For the text-containing cell, return its midpoint in (X, Y) coordinate format. 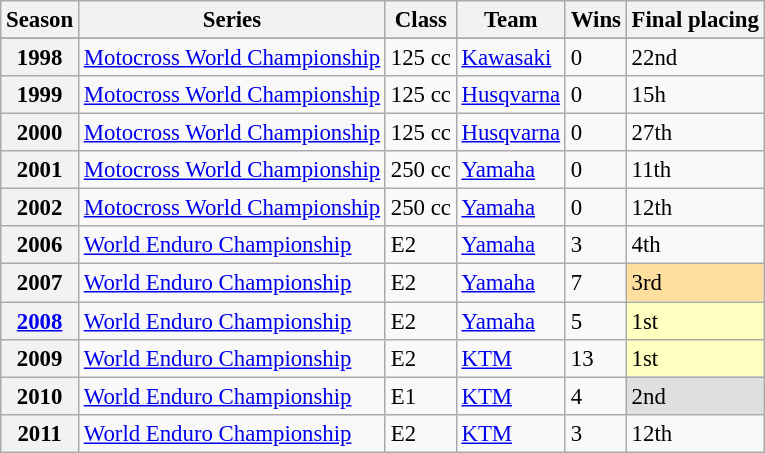
Class (420, 20)
11th (695, 170)
22nd (695, 58)
2001 (40, 170)
Season (40, 20)
27th (695, 133)
2008 (40, 321)
E1 (420, 396)
Wins (596, 20)
13 (596, 358)
Final placing (695, 20)
2011 (40, 433)
4 (596, 396)
15h (695, 95)
3rd (695, 283)
Kawasaki (510, 58)
Series (232, 20)
1999 (40, 95)
2nd (695, 396)
2000 (40, 133)
4th (695, 245)
2002 (40, 208)
2006 (40, 245)
1998 (40, 58)
2010 (40, 396)
2007 (40, 283)
7 (596, 283)
Team (510, 20)
5 (596, 321)
2009 (40, 358)
